Determine the [X, Y] coordinate at the center of the cell enclosing the given text.  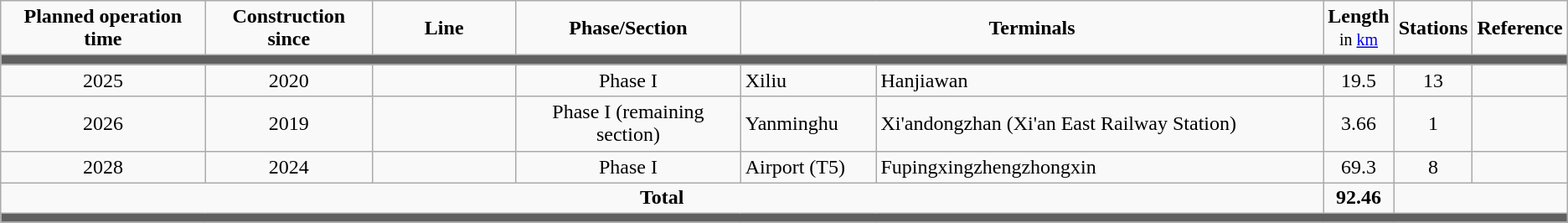
92.46 [1359, 198]
Fupingxingzhengzhongxin [1100, 167]
Xi'andongzhan (Xi'an East Railway Station) [1100, 124]
Stations [1433, 29]
Reference [1519, 29]
Line [444, 29]
3.66 [1359, 124]
8 [1433, 167]
Yanminghu [808, 124]
Lengthin km [1359, 29]
69.3 [1359, 167]
2028 [103, 167]
2025 [103, 80]
2024 [289, 167]
Total [662, 198]
1 [1433, 124]
Hanjiawan [1100, 80]
Airport (T5) [808, 167]
Phase I (remaining section) [628, 124]
13 [1433, 80]
2019 [289, 124]
Xiliu [808, 80]
2020 [289, 80]
19.5 [1359, 80]
Planned operation time [103, 29]
Phase/Section [628, 29]
2026 [103, 124]
Construction since [289, 29]
Terminals [1032, 29]
